Capture the cell that displays the provided text and extract its [x, y] central coordinate. 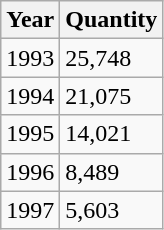
Quantity [112, 20]
1994 [30, 96]
14,021 [112, 134]
Year [30, 20]
1993 [30, 58]
5,603 [112, 210]
1997 [30, 210]
21,075 [112, 96]
1995 [30, 134]
8,489 [112, 172]
1996 [30, 172]
25,748 [112, 58]
